Output the (X, Y) coordinate of the center of the cell containing the given text.  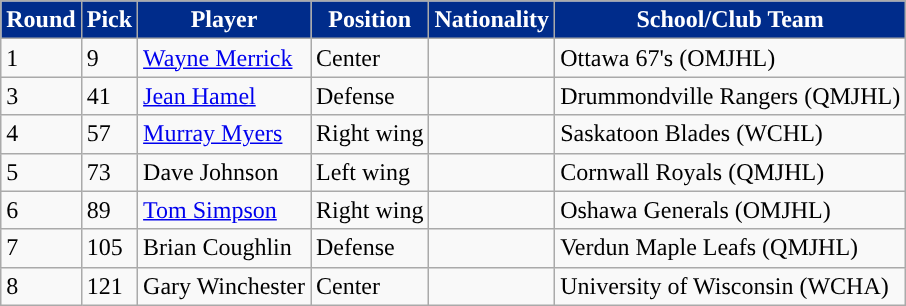
Wayne Merrick (224, 58)
Gary Winchester (224, 286)
Pick (109, 20)
Player (224, 20)
41 (109, 96)
105 (109, 248)
73 (109, 172)
Round (41, 20)
5 (41, 172)
Dave Johnson (224, 172)
8 (41, 286)
1 (41, 58)
89 (109, 210)
9 (109, 58)
Verdun Maple Leafs (QMJHL) (730, 248)
University of Wisconsin (WCHA) (730, 286)
7 (41, 248)
Left wing (369, 172)
Brian Coughlin (224, 248)
Oshawa Generals (OMJHL) (730, 210)
6 (41, 210)
Ottawa 67's (OMJHL) (730, 58)
Nationality (492, 20)
57 (109, 134)
Drummondville Rangers (QMJHL) (730, 96)
Jean Hamel (224, 96)
Position (369, 20)
Murray Myers (224, 134)
Tom Simpson (224, 210)
Saskatoon Blades (WCHL) (730, 134)
Cornwall Royals (QMJHL) (730, 172)
121 (109, 286)
4 (41, 134)
School/Club Team (730, 20)
3 (41, 96)
